For the text-containing cell, return its midpoint in [X, Y] coordinate format. 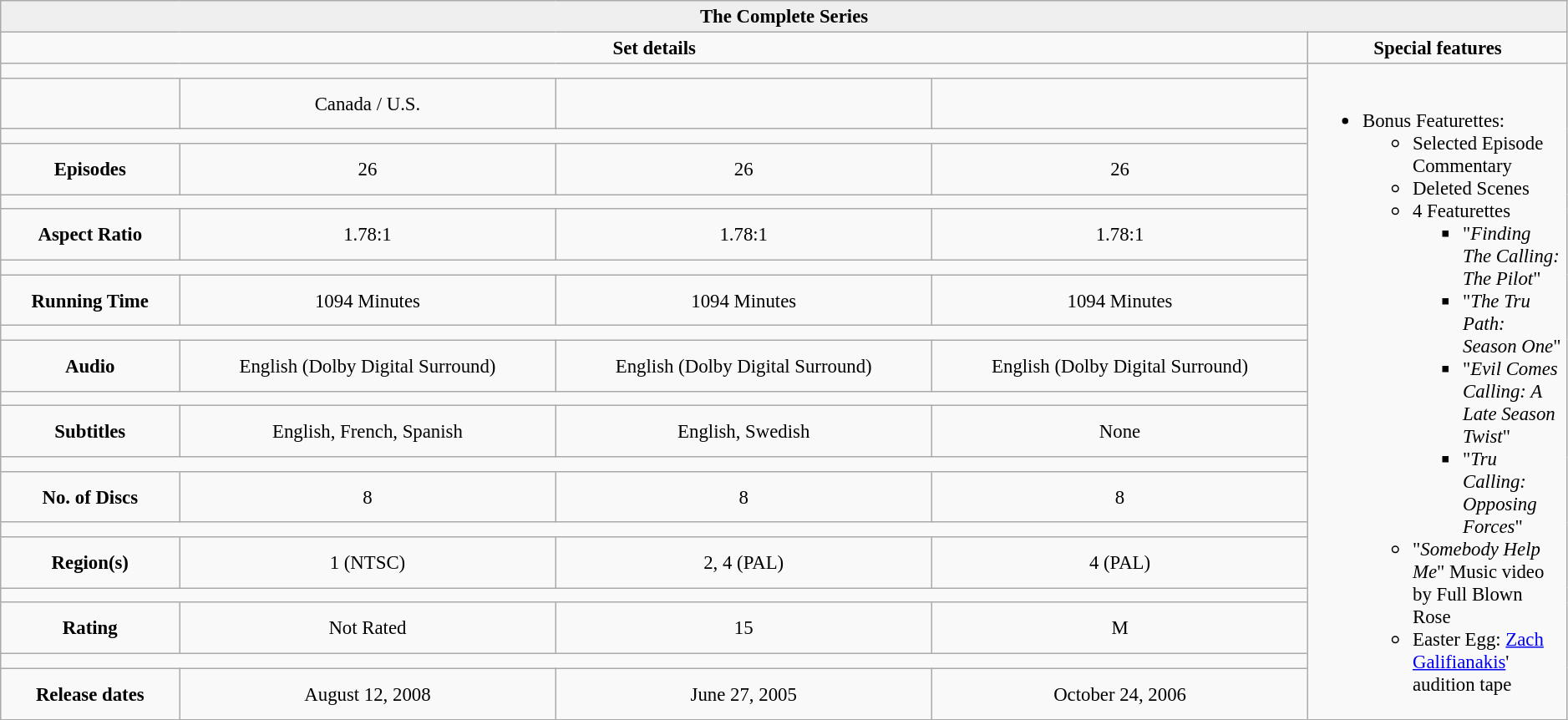
Not Rated [368, 628]
M [1119, 628]
None [1119, 431]
1 (NTSC) [368, 563]
The Complete Series [784, 17]
Rating [90, 628]
No. of Discs [90, 496]
English, Swedish [743, 431]
English, French, Spanish [368, 431]
Audio [90, 366]
Set details [655, 48]
2, 4 (PAL) [743, 563]
June 27, 2005 [743, 693]
15 [743, 628]
Canada / U.S. [368, 104]
Running Time [90, 301]
Episodes [90, 169]
Region(s) [90, 563]
4 (PAL) [1119, 563]
October 24, 2006 [1119, 693]
Subtitles [90, 431]
Release dates [90, 693]
Aspect Ratio [90, 234]
Special features [1439, 48]
August 12, 2008 [368, 693]
